Return the [X, Y] coordinate for the center point of the cell that contains the specified text.  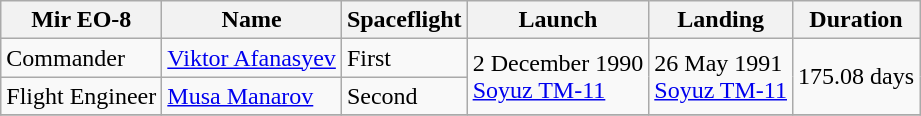
Musa Manarov [252, 96]
2 December 1990 Soyuz TM-11 [558, 77]
Spaceflight [404, 20]
Mir EO-8 [82, 20]
Launch [558, 20]
Second [404, 96]
175.08 days [856, 77]
Commander [82, 58]
Flight Engineer [82, 96]
Name [252, 20]
Landing [721, 20]
26 May 1991 Soyuz TM-11 [721, 77]
Duration [856, 20]
Viktor Afanasyev [252, 58]
First [404, 58]
